From the cell containing the given text, extract its center point as [X, Y] coordinate. 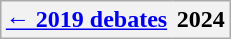
2024 [201, 20]
← 2019 debates [86, 20]
